Locate the cell with the specified text and output its (x, y) center coordinate. 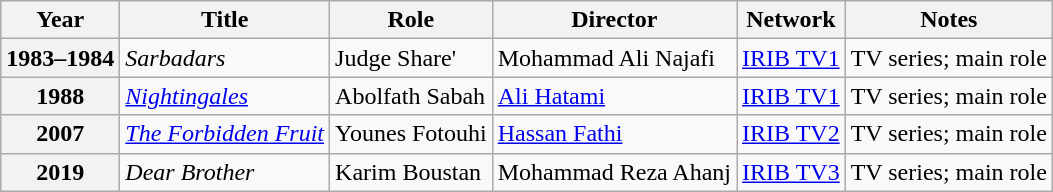
Younes Fotouhi (412, 134)
2019 (60, 172)
Karim Boustan (412, 172)
1983–1984 (60, 58)
Nightingales (225, 96)
Ali Hatami (614, 96)
Dear Brother (225, 172)
Role (412, 20)
IRIB TV2 (792, 134)
The Forbidden Fruit (225, 134)
Hassan Fathi (614, 134)
Mohammad Reza Ahanj (614, 172)
IRIB TV3 (792, 172)
1988 (60, 96)
Notes (948, 20)
Director (614, 20)
Network (792, 20)
Sarbadars (225, 58)
Judge Share' (412, 58)
2007 (60, 134)
Abolfath Sabah (412, 96)
Year (60, 20)
Mohammad Ali Najafi (614, 58)
Title (225, 20)
